Search for the cell housing the specified text and yield its [X, Y] center coordinate. 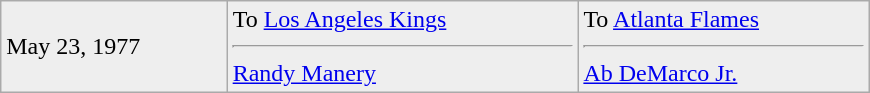
To Los Angeles KingsRandy Manery [402, 47]
May 23, 1977 [114, 47]
To Atlanta FlamesAb DeMarco Jr. [724, 47]
